For the text-containing cell, return its midpoint in (X, Y) coordinate format. 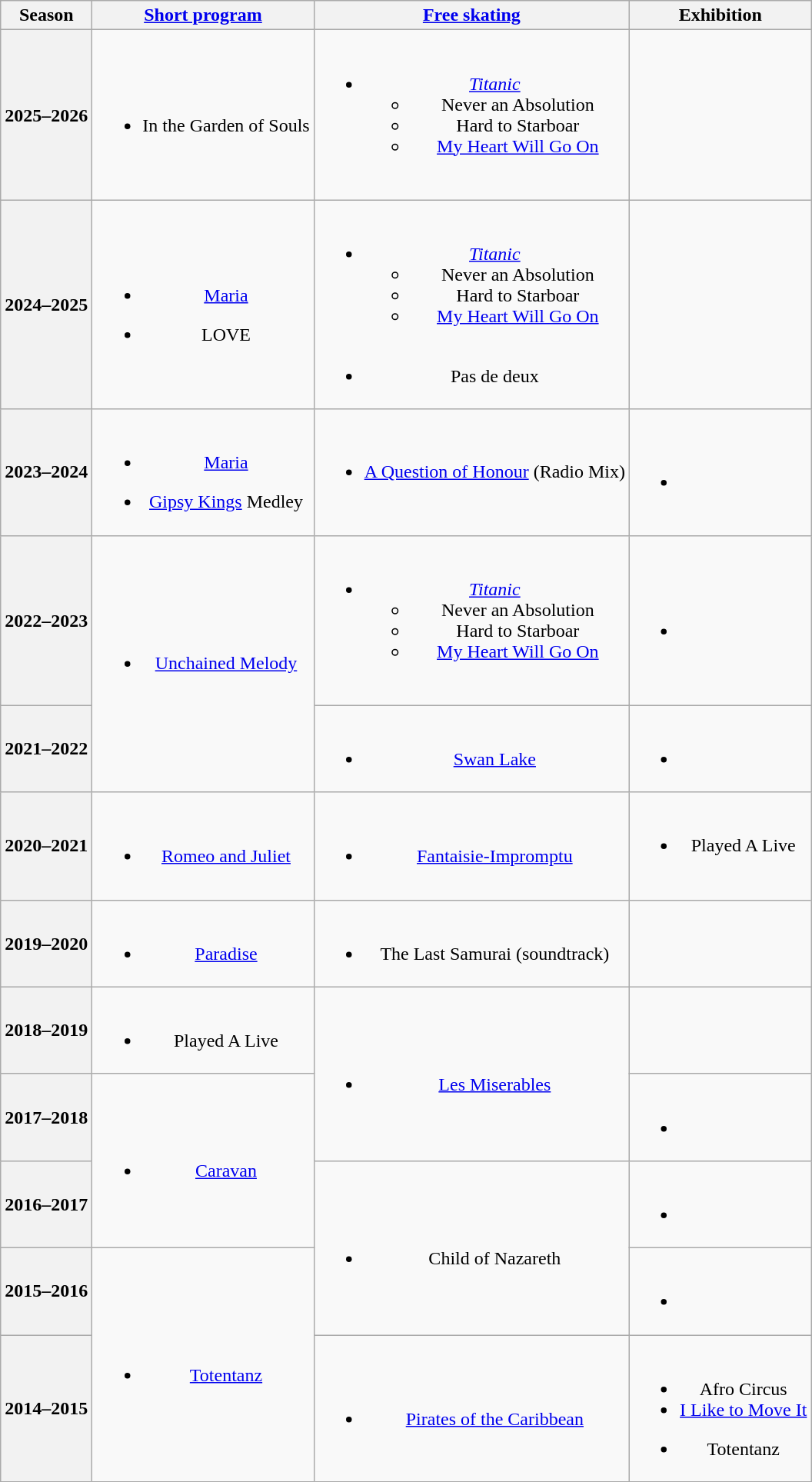
2022–2023 (46, 620)
Free skating (471, 15)
Pirates of the Caribbean (471, 1409)
Paradise (203, 943)
2016–2017 (46, 1204)
2024–2025 (46, 305)
2023–2024 (46, 472)
Season (46, 15)
Maria Gipsy Kings Medley (203, 472)
Totentanz (203, 1364)
Child of Nazareth (471, 1247)
2017–2018 (46, 1117)
Swan Lake (471, 749)
2014–2015 (46, 1409)
TitanicNever an AbsolutionHard to StarboarMy Heart Will Go On Pas de deux (471, 305)
2019–2020 (46, 943)
In the Garden of Souls (203, 115)
Romeo and Juliet (203, 846)
Les Miserables (471, 1074)
Fantaisie-Impromptu (471, 846)
Unchained Melody (203, 664)
2018–2019 (46, 1031)
A Question of Honour (Radio Mix) (471, 472)
The Last Samurai (soundtrack) (471, 943)
Afro CircusI Like to Move It Totentanz (720, 1409)
2025–2026 (46, 115)
Maria LOVE (203, 305)
2020–2021 (46, 846)
Short program (203, 15)
Caravan (203, 1161)
2021–2022 (46, 749)
2015–2016 (46, 1291)
Exhibition (720, 15)
